Capture the cell that displays the provided text and extract its [x, y] central coordinate. 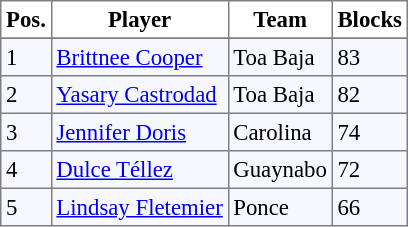
3 [26, 132]
72 [370, 170]
Pos. [26, 20]
Carolina [280, 132]
Brittnee Cooper [140, 57]
83 [370, 57]
Lindsay Fletemier [140, 207]
Ponce [280, 207]
Dulce Téllez [140, 170]
Guaynabo [280, 170]
Jennifer Doris [140, 132]
4 [26, 170]
Player [140, 20]
5 [26, 207]
Yasary Castrodad [140, 95]
82 [370, 95]
Blocks [370, 20]
66 [370, 207]
Team [280, 20]
74 [370, 132]
1 [26, 57]
2 [26, 95]
